Provide the [x, y] coordinate of the cell's center where the given text is located.  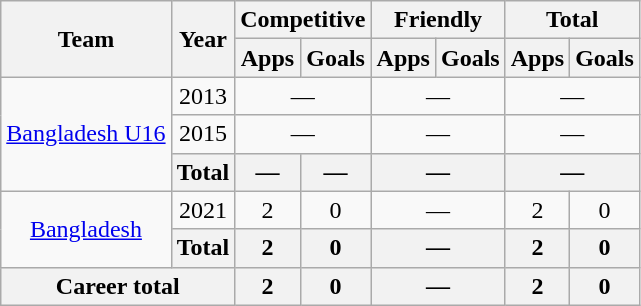
2021 [203, 210]
Friendly [438, 20]
Bangladesh [86, 229]
Career total [118, 286]
2015 [203, 134]
Year [203, 39]
2013 [203, 96]
Bangladesh U16 [86, 134]
Competitive [303, 20]
Team [86, 39]
